Scan for the cell matching the given text and deliver its [x, y] coordinate at center. 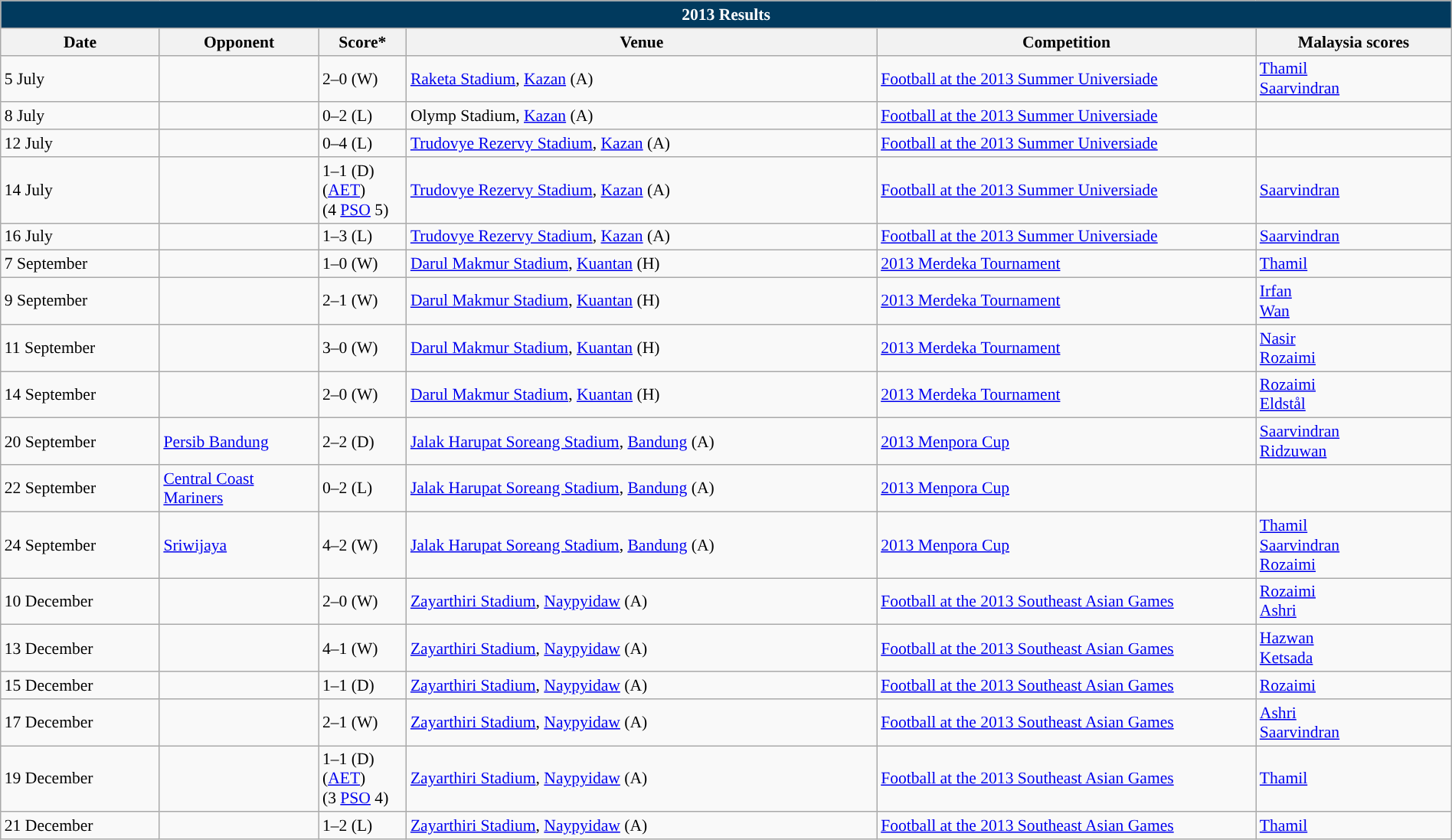
20 September [80, 441]
5 July [80, 78]
1–1 (D) (AET)(4 PSO 5) [363, 190]
Olymp Stadium, Kazan (A) [642, 116]
Ashri Saarvindran [1354, 723]
11 September [80, 348]
Rozaimi Eldstål [1354, 395]
1–2 (L) [363, 826]
17 December [80, 723]
16 July [80, 237]
Central Coast Mariners [239, 489]
Sriwijaya [239, 545]
Saarvindran Ridzuwan [1354, 441]
2–2 (D) [363, 441]
Competition [1066, 42]
Rozaimi [1354, 685]
4–1 (W) [363, 648]
8 July [80, 116]
1–3 (L) [363, 237]
19 December [80, 780]
Opponent [239, 42]
14 September [80, 395]
4–2 (W) [363, 545]
Irfan Wan [1354, 302]
2013 Results [726, 15]
10 December [80, 602]
0–4 (L) [363, 143]
Malaysia scores [1354, 42]
1–0 (W) [363, 264]
Score* [363, 42]
15 December [80, 685]
13 December [80, 648]
3–0 (W) [363, 348]
Hazwan Ketsada [1354, 648]
Venue [642, 42]
Raketa Stadium, Kazan (A) [642, 78]
Date [80, 42]
Persib Bandung [239, 441]
24 September [80, 545]
Thamil Saarvindran Rozaimi [1354, 545]
14 July [80, 190]
Thamil Saarvindran [1354, 78]
1–1 (D) (AET)(3 PSO 4) [363, 780]
7 September [80, 264]
Nasir Rozaimi [1354, 348]
9 September [80, 302]
22 September [80, 489]
21 December [80, 826]
Rozaimi Ashri [1354, 602]
1–1 (D) [363, 685]
12 July [80, 143]
